Return (X, Y) of the center of cell containing provided text 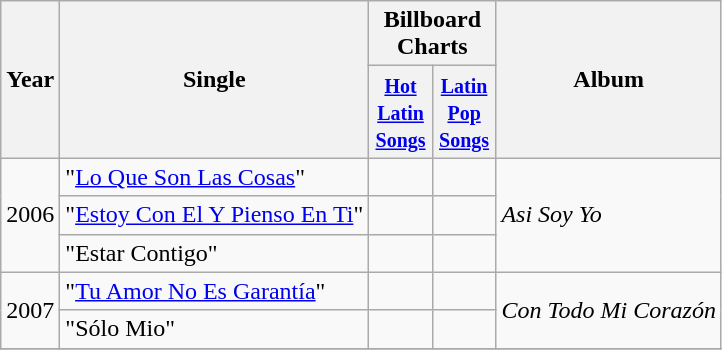
"Tu Amor No Es Garantía" (214, 291)
Album (609, 80)
Single (214, 80)
Year (30, 80)
"Estoy Con El Y Pienso En Ti" (214, 215)
2006 (30, 215)
"Sólo Mio" (214, 329)
Latin Pop Songs (464, 112)
Asi Soy Yo (609, 215)
Billboard Charts (432, 34)
Hot Latin Songs (401, 112)
2007 (30, 310)
"Estar Contigo" (214, 253)
"Lo Que Son Las Cosas" (214, 177)
Con Todo Mi Corazón (609, 310)
